For the text-containing cell, return its midpoint in [X, Y] coordinate format. 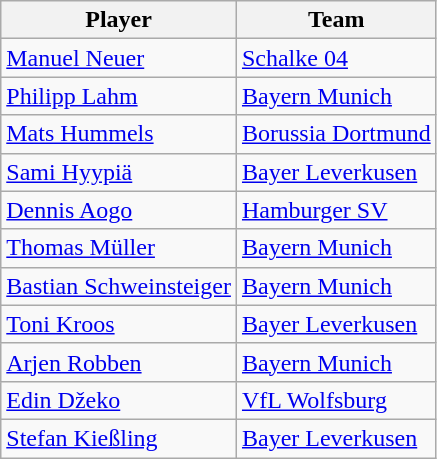
Hamburger SV [336, 210]
Edin Džeko [119, 400]
VfL Wolfsburg [336, 400]
Sami Hyypiä [119, 172]
Stefan Kießling [119, 438]
Philipp Lahm [119, 96]
Dennis Aogo [119, 210]
Arjen Robben [119, 362]
Schalke 04 [336, 58]
Toni Kroos [119, 324]
Bastian Schweinsteiger [119, 286]
Mats Hummels [119, 134]
Thomas Müller [119, 248]
Player [119, 20]
Team [336, 20]
Borussia Dortmund [336, 134]
Manuel Neuer [119, 58]
